Scan for the cell matching the given text and deliver its [x, y] coordinate at center. 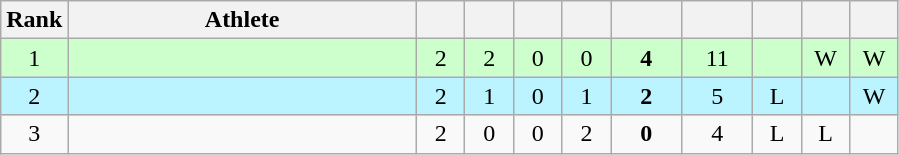
5 [718, 96]
Rank [34, 20]
11 [718, 58]
3 [34, 134]
Athlete [242, 20]
